For the text-containing cell, return its midpoint in (X, Y) coordinate format. 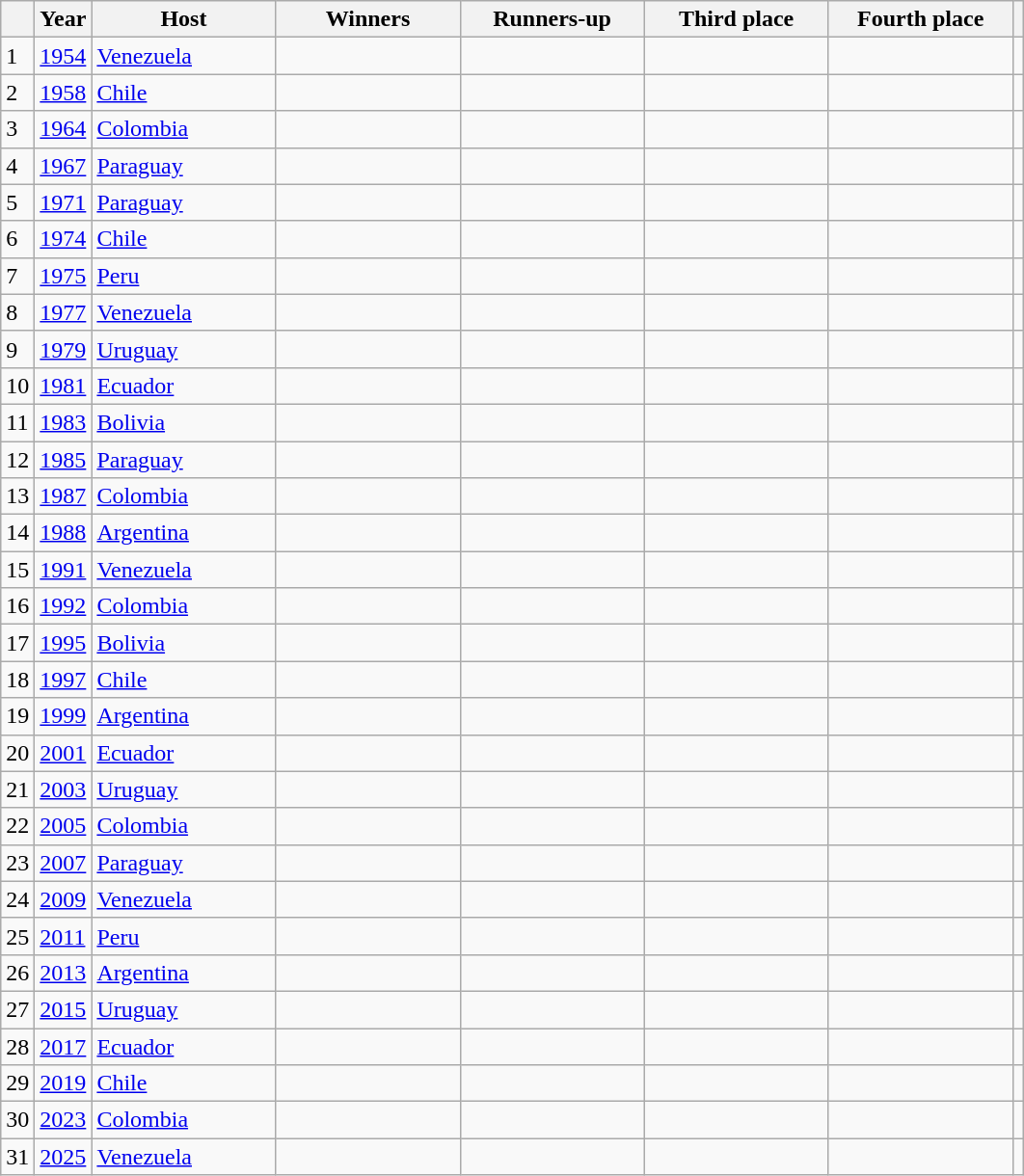
2025 (64, 1157)
7 (17, 276)
1985 (64, 460)
2001 (64, 753)
2003 (64, 789)
11 (17, 422)
2017 (64, 1046)
15 (17, 570)
31 (17, 1157)
1983 (64, 422)
1964 (64, 129)
2019 (64, 1083)
1988 (64, 533)
26 (17, 973)
2015 (64, 1009)
1967 (64, 166)
1971 (64, 202)
13 (17, 496)
1958 (64, 93)
18 (17, 680)
1997 (64, 680)
1975 (64, 276)
Fourth place (920, 19)
1 (17, 56)
14 (17, 533)
8 (17, 312)
12 (17, 460)
1991 (64, 570)
Year (64, 19)
28 (17, 1046)
9 (17, 349)
1977 (64, 312)
2023 (64, 1120)
Third place (737, 19)
30 (17, 1120)
3 (17, 129)
23 (17, 863)
1979 (64, 349)
4 (17, 166)
6 (17, 239)
20 (17, 753)
1981 (64, 386)
16 (17, 606)
Winners (368, 19)
2009 (64, 899)
22 (17, 826)
2005 (64, 826)
21 (17, 789)
1999 (64, 716)
Host (183, 19)
17 (17, 643)
1987 (64, 496)
27 (17, 1009)
Runners-up (552, 19)
1974 (64, 239)
1995 (64, 643)
1992 (64, 606)
2011 (64, 936)
19 (17, 716)
25 (17, 936)
2007 (64, 863)
24 (17, 899)
2 (17, 93)
1954 (64, 56)
29 (17, 1083)
5 (17, 202)
10 (17, 386)
2013 (64, 973)
